Find where the given text appears and provide that cell's center as (x, y) coordinate. 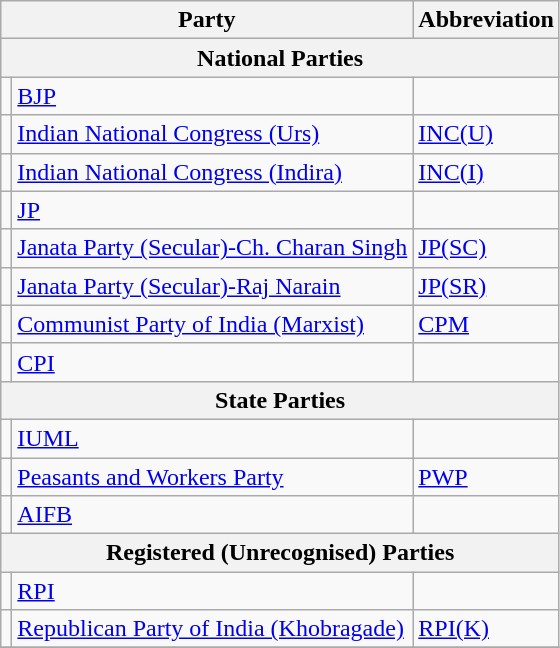
Janata Party (Secular)-Ch. Charan Singh (212, 248)
Indian National Congress (Indira) (212, 172)
Communist Party of India (Marxist) (212, 324)
INC(U) (486, 134)
National Parties (280, 58)
Indian National Congress (Urs) (212, 134)
Registered (Unrecognised) Parties (280, 553)
Party (207, 20)
Peasants and Workers Party (212, 477)
Janata Party (Secular)-Raj Narain (212, 286)
CPM (486, 324)
Abbreviation (486, 20)
BJP (212, 96)
State Parties (280, 400)
AIFB (212, 515)
Republican Party of India (Khobragade) (212, 629)
RPI(K) (486, 629)
PWP (486, 477)
JP(SC) (486, 248)
JP(SR) (486, 286)
CPI (212, 362)
RPI (212, 591)
IUML (212, 438)
JP (212, 210)
INC(I) (486, 172)
